Locate the cell with the specified text and output its (x, y) center coordinate. 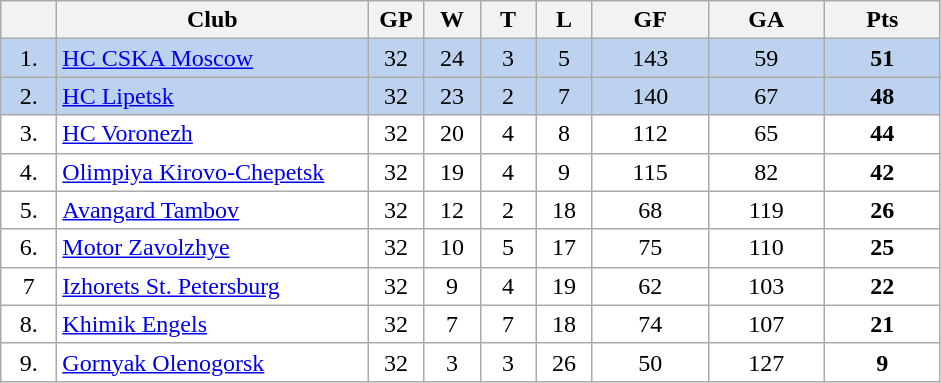
HC CSKA Moscow (212, 58)
Pts (882, 20)
6. (29, 248)
20 (452, 134)
Khimik Engels (212, 324)
GP (396, 20)
44 (882, 134)
25 (882, 248)
51 (882, 58)
4. (29, 172)
50 (650, 362)
103 (766, 286)
GA (766, 20)
GF (650, 20)
110 (766, 248)
W (452, 20)
59 (766, 58)
8 (564, 134)
1. (29, 58)
23 (452, 96)
127 (766, 362)
Club (212, 20)
10 (452, 248)
75 (650, 248)
48 (882, 96)
8. (29, 324)
T (508, 20)
65 (766, 134)
62 (650, 286)
119 (766, 210)
Motor Zavolzhye (212, 248)
22 (882, 286)
3. (29, 134)
2. (29, 96)
Avangard Tambov (212, 210)
17 (564, 248)
HC Lipetsk (212, 96)
82 (766, 172)
Izhorets St. Petersburg (212, 286)
67 (766, 96)
21 (882, 324)
24 (452, 58)
42 (882, 172)
HC Voronezh (212, 134)
107 (766, 324)
112 (650, 134)
115 (650, 172)
140 (650, 96)
9. (29, 362)
12 (452, 210)
68 (650, 210)
74 (650, 324)
L (564, 20)
5. (29, 210)
Gornyak Olenogorsk (212, 362)
Olimpiya Kirovo-Chepetsk (212, 172)
143 (650, 58)
